Detect which cell encompasses the target text, then output its [x, y] center coordinate. 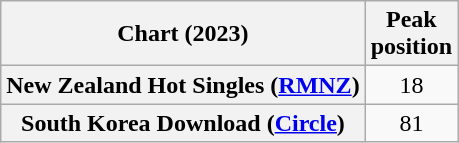
New Zealand Hot Singles (RMNZ) [183, 85]
18 [411, 85]
South Korea Download (Circle) [183, 123]
Peakposition [411, 34]
Chart (2023) [183, 34]
81 [411, 123]
